Identify which cell holds the provided text, then report its (X, Y) central coordinate. 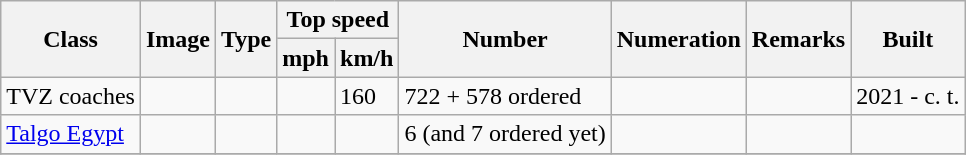
722 + 578 ordered (505, 96)
mph (306, 58)
km/h (366, 58)
Type (246, 39)
Number (505, 39)
Talgo Egypt (71, 134)
TVZ coaches (71, 96)
Image (178, 39)
Class (71, 39)
Remarks (798, 39)
6 (and 7 ordered yet) (505, 134)
160 (366, 96)
Top speed (338, 20)
2021 - c. t. (908, 96)
Numeration (678, 39)
Built (908, 39)
